For the text-containing cell, return its midpoint in [X, Y] coordinate format. 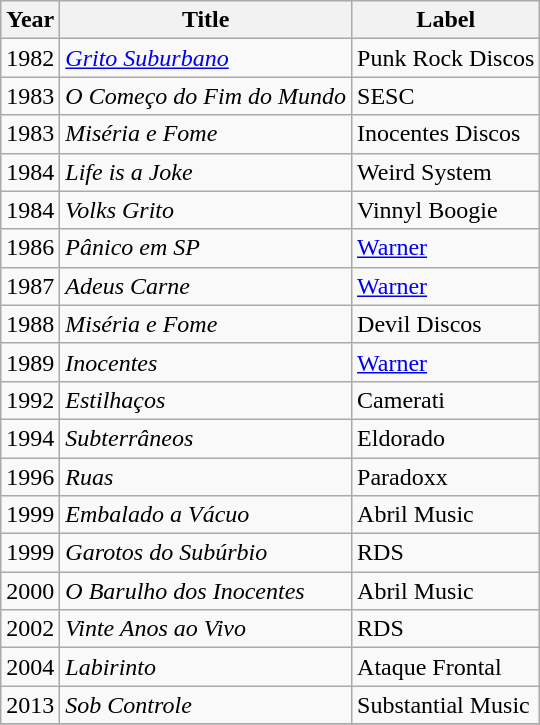
1994 [30, 438]
Estilhaços [206, 400]
Substantial Music [446, 705]
Ataque Frontal [446, 667]
2000 [30, 591]
1988 [30, 324]
Title [206, 20]
Sob Controle [206, 705]
Camerati [446, 400]
Adeus Carne [206, 286]
1982 [30, 58]
Eldorado [446, 438]
1989 [30, 362]
Vinnyl Boogie [446, 210]
1992 [30, 400]
Paradoxx [446, 477]
Labirinto [206, 667]
Subterrâneos [206, 438]
Vinte Anos ao Vivo [206, 629]
Embalado a Vácuo [206, 515]
O Começo do Fim do Mundo [206, 96]
Label [446, 20]
Devil Discos [446, 324]
Pânico em SP [206, 248]
Year [30, 20]
1996 [30, 477]
Garotos do Subúrbio [206, 553]
Life is a Joke [206, 172]
Volks Grito [206, 210]
Inocentes [206, 362]
Weird System [446, 172]
1987 [30, 286]
1986 [30, 248]
O Barulho dos Inocentes [206, 591]
2013 [30, 705]
SESC [446, 96]
Punk Rock Discos [446, 58]
2004 [30, 667]
Ruas [206, 477]
2002 [30, 629]
Inocentes Discos [446, 134]
Grito Suburbano [206, 58]
